Pinpoint the cell where the given text exists, returning its (X, Y) midpoint coordinate. 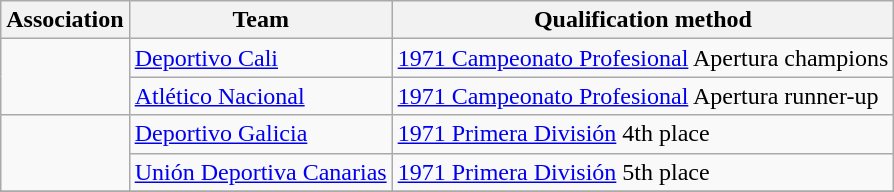
Qualification method (643, 20)
Team (260, 20)
1971 Primera División 4th place (643, 134)
1971 Campeonato Profesional Apertura champions (643, 58)
Deportivo Galicia (260, 134)
Atlético Nacional (260, 96)
Unión Deportiva Canarias (260, 172)
Association (65, 20)
Deportivo Cali (260, 58)
1971 Primera División 5th place (643, 172)
1971 Campeonato Profesional Apertura runner-up (643, 96)
